Return the (x, y) coordinate for the center point of the cell that contains the specified text.  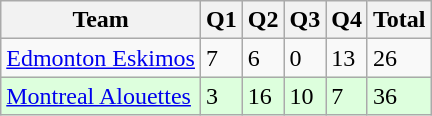
Total (399, 20)
Q1 (221, 20)
Montreal Alouettes (101, 96)
Q2 (263, 20)
10 (305, 96)
6 (263, 58)
16 (263, 96)
Q3 (305, 20)
3 (221, 96)
Team (101, 20)
Q4 (347, 20)
13 (347, 58)
Edmonton Eskimos (101, 58)
0 (305, 58)
26 (399, 58)
36 (399, 96)
